Return the (x, y) coordinate for the center point of the cell that contains the specified text.  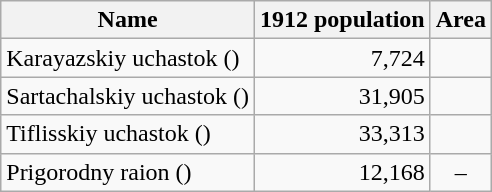
33,313 (342, 134)
Karayazskiy uchastok () (128, 58)
12,168 (342, 172)
1912 population (342, 20)
Name (128, 20)
Area (460, 20)
– (460, 172)
31,905 (342, 96)
Tiflisskiy uchastok () (128, 134)
Prigorodny raion () (128, 172)
7,724 (342, 58)
Sartachalskiy uchastok () (128, 96)
